Search for the cell housing the specified text and yield its [X, Y] center coordinate. 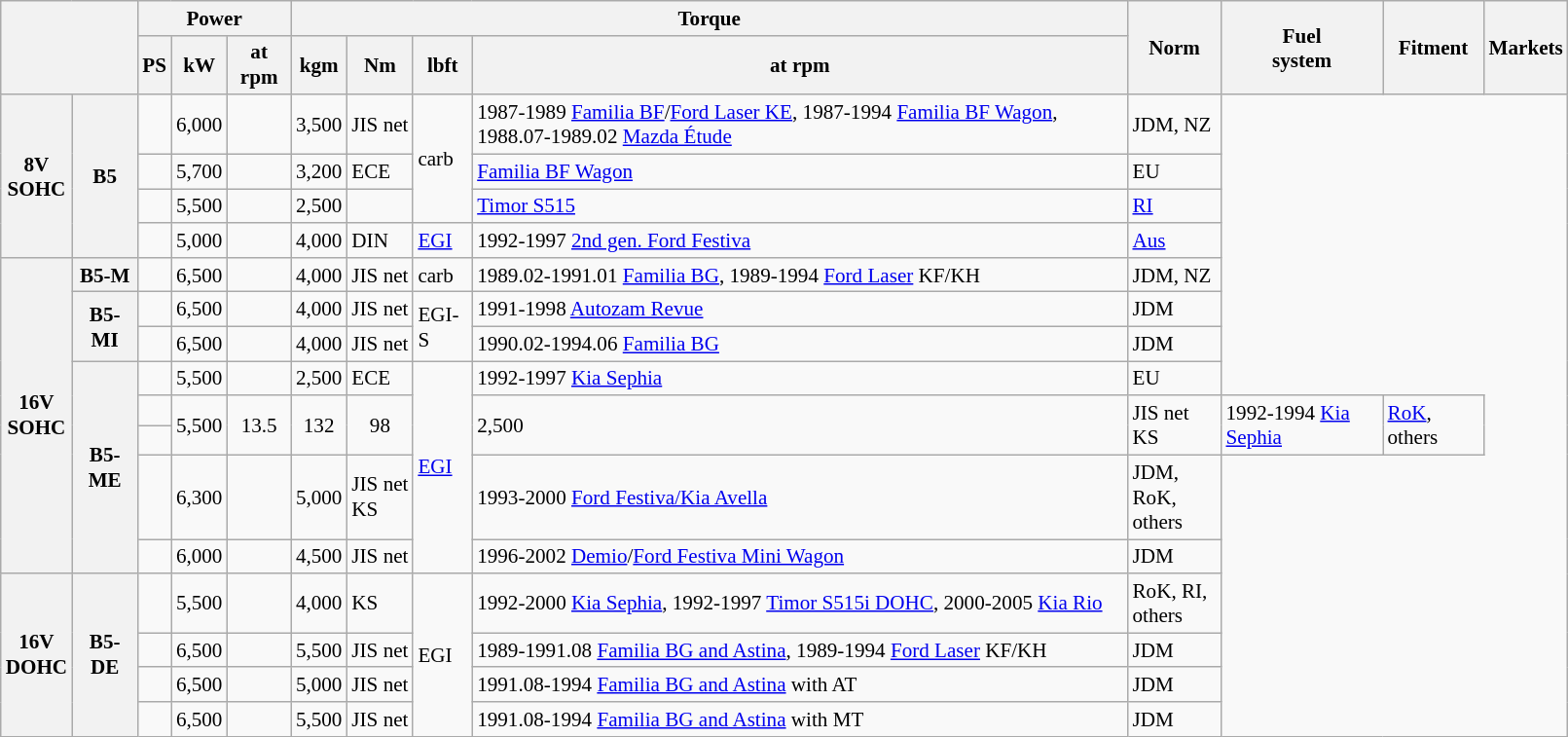
13.5 [259, 424]
kgm [319, 64]
4,500 [319, 557]
Fitment [1434, 48]
Nm [380, 64]
8VSOHC [37, 175]
Norm [1175, 48]
5,700 [199, 171]
16VDOHC [37, 654]
PS [154, 64]
1990.02-1994.06 Familia BG [800, 343]
RoK, RI,others [1175, 604]
1987-1989 Familia BF/Ford Laser KE, 1987-1994 Familia BF Wagon, 1988.07-1989.02 Mazda Étude [800, 125]
1991.08-1994 Familia BG and Astina with AT [800, 683]
KS [380, 604]
16VSOHC [37, 415]
Power [214, 18]
RoK, others [1434, 424]
Familia BF Wagon [800, 171]
RI [1175, 206]
1993-2000 Ford Festiva/Kia Avella [800, 497]
1989-1991.08 Familia BG and Astina, 1989-1994 Ford Laser KF/KH [800, 650]
lbft [442, 64]
Markets [1526, 48]
98 [380, 424]
B5-M [105, 275]
6,300 [199, 497]
1992-1997 Kia Sephia [800, 378]
DIN [380, 240]
1996-2002 Demio/Ford Festiva Mini Wagon [800, 557]
kW [199, 64]
EGI-S [442, 327]
1992-2000 Kia Sephia, 1992-1997 Timor S515i DOHC, 2000-2005 Kia Rio [800, 604]
132 [319, 424]
JDM, RoK, others [1175, 497]
1992-1997 2nd gen. Ford Festiva [800, 240]
B5 [105, 175]
1992-1994 Kia Sephia [1302, 424]
1991.08-1994 Familia BG and Astina with MT [800, 719]
1989.02-1991.01 Familia BG, 1989-1994 Ford Laser KF/KH [800, 275]
Aus [1175, 240]
Fuelsystem [1302, 48]
1991-1998 Autozam Revue [800, 310]
3,500 [319, 125]
3,200 [319, 171]
Timor S515 [800, 206]
Torque [710, 18]
B5-DE [105, 654]
B5-ME [105, 467]
B5-MI [105, 327]
